Locate the cell with the specified text and output its [X, Y] center coordinate. 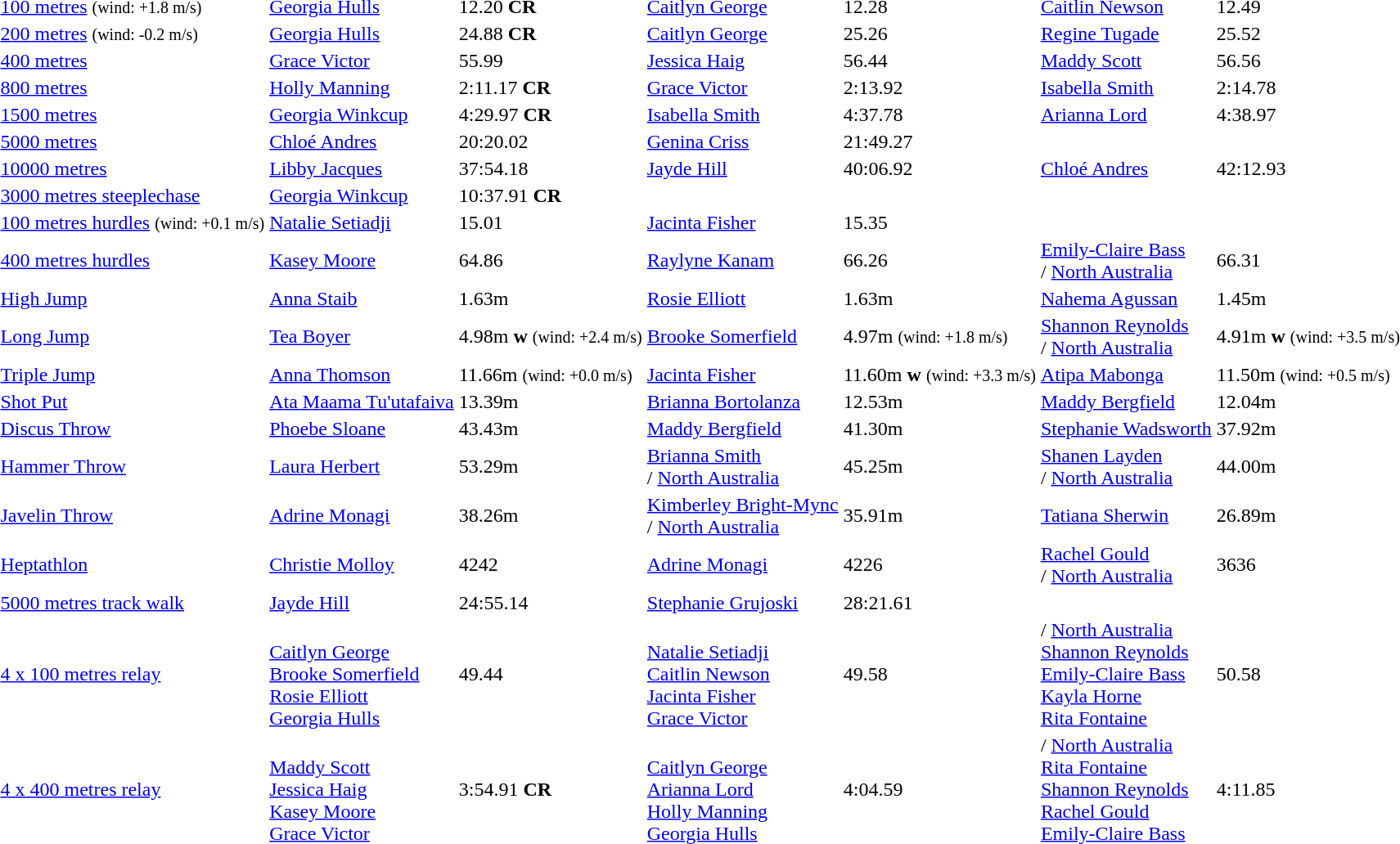
10:37.91 CR [550, 195]
11.66m (wind: +0.0 m/s) [550, 375]
66.26 [939, 260]
15.35 [939, 222]
49.58 [939, 674]
Shanen Layden / North Australia [1126, 466]
64.86 [550, 260]
Christie Molloy [362, 564]
13.39m [550, 402]
24.88 CR [550, 34]
4:29.97 CR [550, 114]
Emily-Claire Bass / North Australia [1126, 260]
Caitlyn George [743, 34]
21:49.27 [939, 141]
Jessica Haig [743, 61]
24:55.14 [550, 603]
Rachel Gould / North Australia [1126, 564]
Natalie SetiadjiCaitlin NewsonJacinta FisherGrace Victor [743, 674]
4226 [939, 564]
/ North Australia Shannon ReynoldsEmily-Claire BassKayla HorneRita Fontaine [1126, 674]
4.97m (wind: +1.8 m/s) [939, 337]
2:13.92 [939, 88]
53.29m [550, 466]
Kasey Moore [362, 260]
15.01 [550, 222]
41.30m [939, 429]
55.99 [550, 61]
Phoebe Sloane [362, 429]
Brooke Somerfield [743, 337]
12.53m [939, 402]
Genina Criss [743, 141]
Brianna Smith / North Australia [743, 466]
Laura Herbert [362, 466]
Anna Staib [362, 299]
Regine Tugade [1126, 34]
Rosie Elliott [743, 299]
Raylyne Kanam [743, 260]
40:06.92 [939, 168]
45.25m [939, 466]
38.26m [550, 515]
Ata Maama Tu'utafaiva [362, 402]
28:21.61 [939, 603]
35.91m [939, 515]
Georgia Hulls [362, 34]
Brianna Bortolanza [743, 402]
25.26 [939, 34]
Caitlyn GeorgeBrooke SomerfieldRosie ElliottGeorgia Hulls [362, 674]
Stephanie Wadsworth [1126, 429]
Nahema Agussan [1126, 299]
Tatiana Sherwin [1126, 515]
Atipa Mabonga [1126, 375]
49.44 [550, 674]
4:37.78 [939, 114]
Holly Manning [362, 88]
2:11.17 CR [550, 88]
4242 [550, 564]
Maddy Scott [1126, 61]
Libby Jacques [362, 168]
4.98m w (wind: +2.4 m/s) [550, 337]
11.60m w (wind: +3.3 m/s) [939, 375]
20:20.02 [550, 141]
Tea Boyer [362, 337]
Anna Thomson [362, 375]
37:54.18 [550, 168]
Kimberley Bright-Mync / North Australia [743, 515]
Shannon Reynolds / North Australia [1126, 337]
Stephanie Grujoski [743, 603]
43.43m [550, 429]
Natalie Setiadji [362, 222]
56.44 [939, 61]
Arianna Lord [1126, 114]
